From the cell containing the given text, extract its center point as [x, y] coordinate. 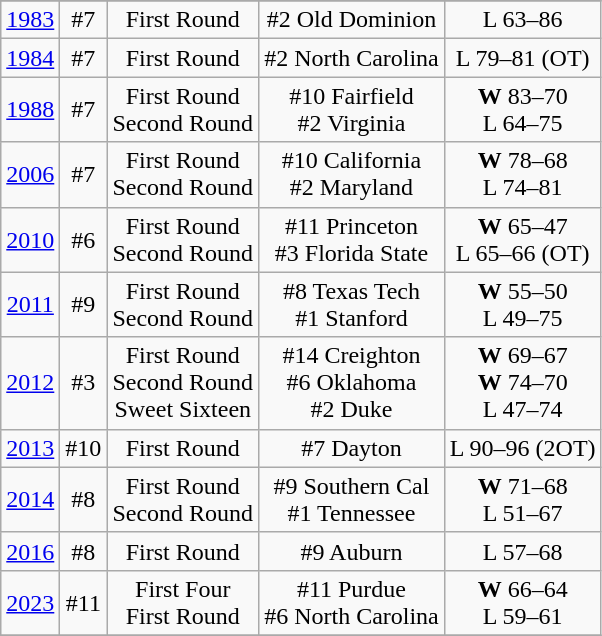
L 63–86 [522, 20]
L 57–68 [522, 551]
W 71–68L 51–67 [522, 500]
First FourFirst Round [183, 602]
2006 [30, 174]
1984 [30, 58]
#11 Purdue#6 North Carolina [352, 602]
#11 Princeton#3 Florida State [352, 240]
L 79–81 (OT) [522, 58]
W 66–64L 59–61 [522, 602]
1988 [30, 110]
#10 California#2 Maryland [352, 174]
W 55–50L 49–75 [522, 304]
2016 [30, 551]
#2 Old Dominion [352, 20]
2013 [30, 448]
W 69–67W 74–70L 47–74 [522, 383]
2011 [30, 304]
#6 [84, 240]
W 65–47L 65–66 (OT) [522, 240]
#10 Fairfield#2 Virginia [352, 110]
#9 [84, 304]
W 83–70L 64–75 [522, 110]
#11 [84, 602]
W 78–68L 74–81 [522, 174]
#9 Auburn [352, 551]
#7 Dayton [352, 448]
#9 Southern Cal#1 Tennessee [352, 500]
1983 [30, 20]
#2 North Carolina [352, 58]
#14 Creighton#6 Oklahoma#2 Duke [352, 383]
First RoundSecond RoundSweet Sixteen [183, 383]
2023 [30, 602]
#8 Texas Tech#1 Stanford [352, 304]
2010 [30, 240]
#3 [84, 383]
2012 [30, 383]
#10 [84, 448]
L 90–96 (2OT) [522, 448]
2014 [30, 500]
